Determine the (x, y) coordinate at the center of the cell enclosing the given text.  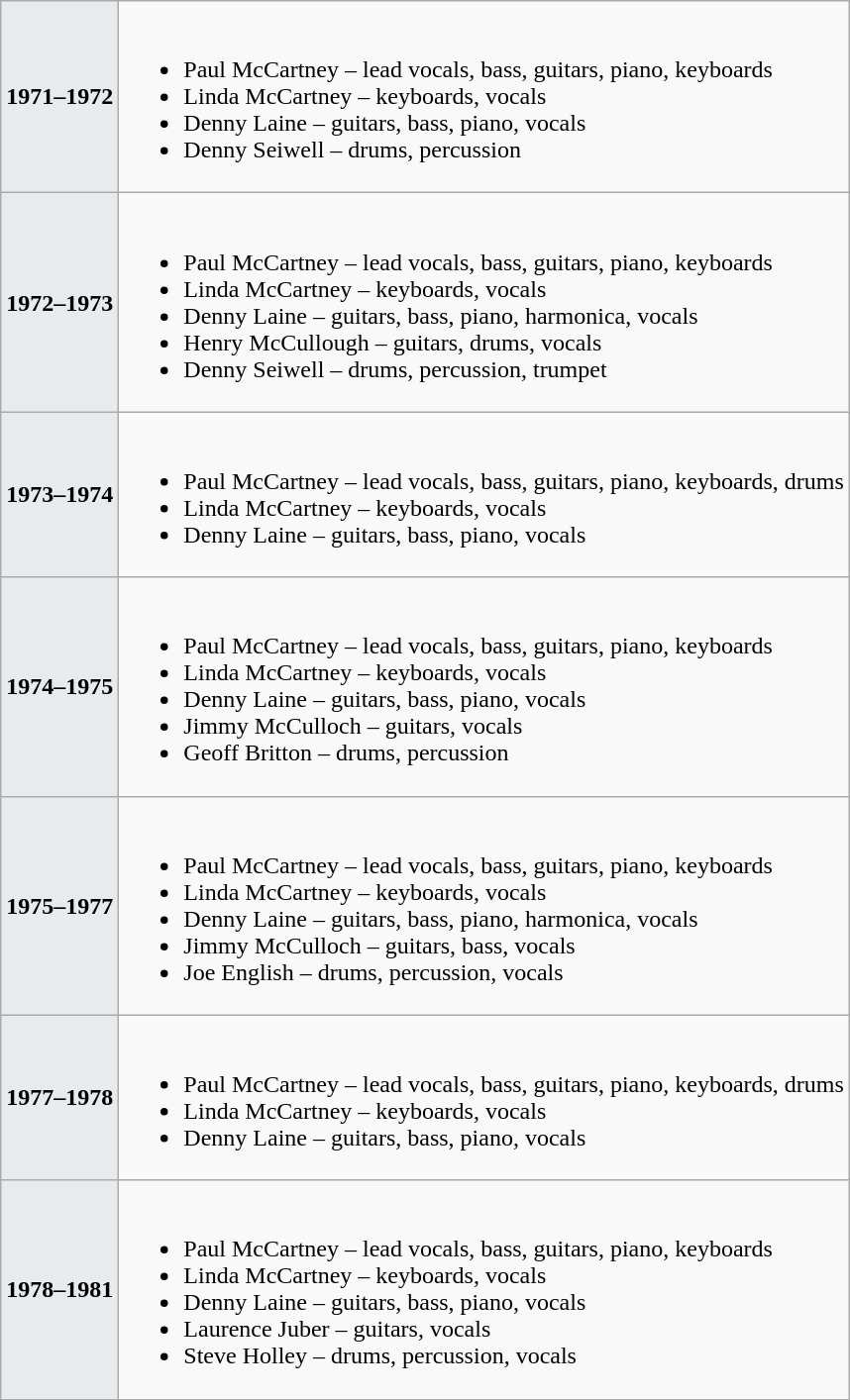
1973–1974 (59, 495)
1975–1977 (59, 905)
1972–1973 (59, 303)
1974–1975 (59, 687)
1977–1978 (59, 1097)
1971–1972 (59, 97)
1978–1981 (59, 1289)
